Scan for the cell matching the given text and deliver its (x, y) coordinate at center. 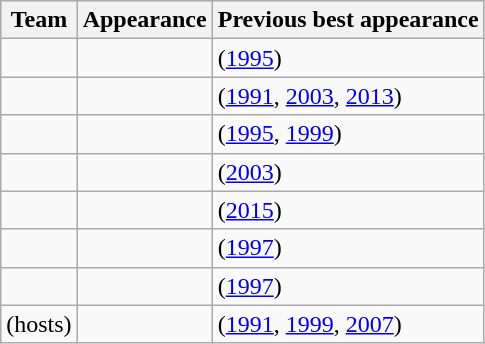
(1995) (348, 58)
Team (39, 20)
(2003) (348, 172)
(1991, 1999, 2007) (348, 324)
Appearance (144, 20)
(hosts) (39, 324)
(2015) (348, 210)
Previous best appearance (348, 20)
(1991, 2003, 2013) (348, 96)
(1995, 1999) (348, 134)
